Output the [x, y] coordinate of the center of the cell containing the given text.  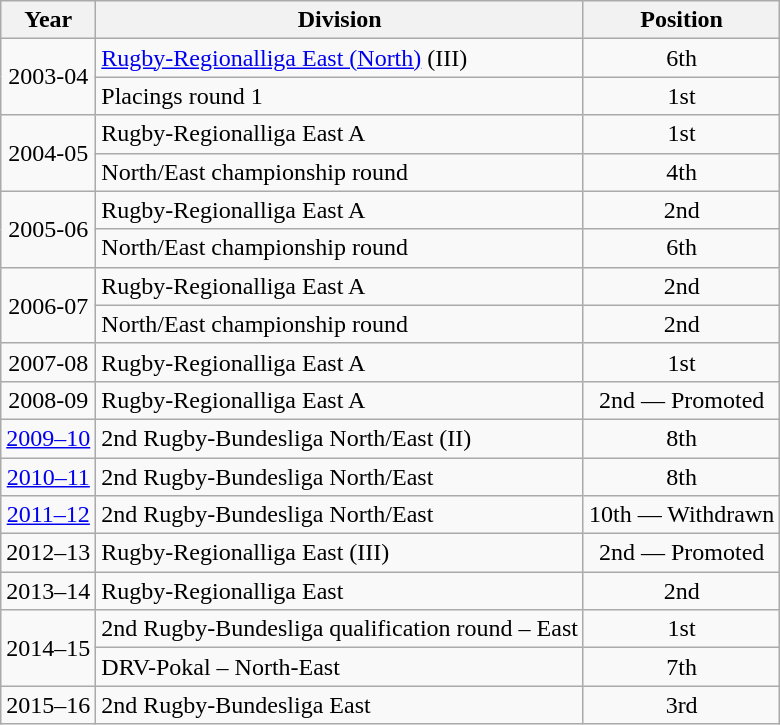
Division [340, 20]
2014–15 [48, 648]
2015–16 [48, 705]
Placings round 1 [340, 96]
2006-07 [48, 305]
2011–12 [48, 515]
Position [681, 20]
4th [681, 172]
3rd [681, 705]
2008-09 [48, 400]
2nd Rugby-Bundesliga qualification round – East [340, 629]
Year [48, 20]
Rugby-Regionalliga East (III) [340, 553]
7th [681, 667]
10th — Withdrawn [681, 515]
2005-06 [48, 229]
2009–10 [48, 438]
DRV-Pokal – North-East [340, 667]
2010–11 [48, 477]
2nd Rugby-Bundesliga East [340, 705]
Rugby-Regionalliga East (North) (III) [340, 58]
Rugby-Regionalliga East [340, 591]
2013–14 [48, 591]
2003-04 [48, 77]
2012–13 [48, 553]
2007-08 [48, 362]
2nd Rugby-Bundesliga North/East (II) [340, 438]
2004-05 [48, 153]
